Provide the (x, y) coordinate of the cell's center where the given text is located.  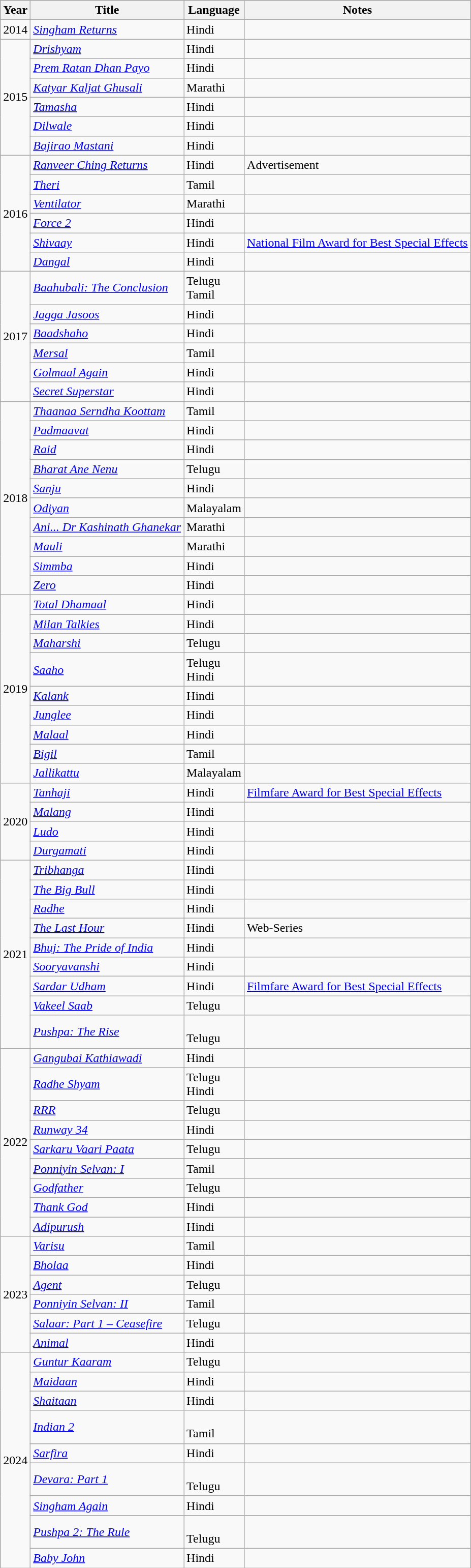
Sarkaru Vaari Paata (107, 1149)
2019 (15, 689)
National Film Award for Best Special Effects (358, 243)
Padmaavat (107, 430)
Radhe Shyam (107, 1084)
Runway 34 (107, 1130)
Baby John (107, 1558)
2018 (15, 498)
Salaar: Part 1 – Ceasefire (107, 1323)
Junglee (107, 715)
Singham Returns (107, 29)
2023 (15, 1294)
Bajirao Mastani (107, 145)
Pushpa: The Rise (107, 1031)
Tamasha (107, 107)
Gangubai Kathiawadi (107, 1058)
Odiyan (107, 508)
2020 (15, 821)
TeluguTamil (214, 288)
Kalank (107, 696)
Bigil (107, 754)
Bhuj: The Pride of India (107, 948)
Shaitaan (107, 1401)
Agent (107, 1285)
Title (107, 10)
Vakeel Saab (107, 1005)
Advertisement (358, 165)
Animal (107, 1343)
Thaanaa Serndha Koottam (107, 411)
Maidaan (107, 1381)
The Big Bull (107, 890)
Godfather (107, 1188)
Ventilator (107, 203)
Language (214, 10)
2015 (15, 97)
Malang (107, 812)
2017 (15, 337)
Dangal (107, 262)
RRR (107, 1110)
Singham Again (107, 1505)
Ludo (107, 831)
Golmaal Again (107, 372)
Bholaa (107, 1265)
Year (15, 10)
Katyar Kaljat Ghusali (107, 87)
Zero (107, 585)
Jagga Jasoos (107, 314)
Prem Ratan Dhan Payo (107, 68)
Malaal (107, 734)
Total Dhamaal (107, 605)
2014 (15, 29)
Saaho (107, 669)
Baadshaho (107, 334)
Durgamati (107, 850)
Pushpa 2: The Rule (107, 1532)
Sooryavanshi (107, 967)
Mauli (107, 546)
Secret Superstar (107, 392)
Baahubali: The Conclusion (107, 288)
Jallikattu (107, 773)
Raid (107, 450)
2021 (15, 954)
Sanju (107, 488)
Ponniyin Selvan: I (107, 1168)
Web-Series (358, 928)
2016 (15, 213)
Indian 2 (107, 1427)
Milan Talkies (107, 624)
Tanhaji (107, 792)
2024 (15, 1460)
Mersal (107, 353)
Bharat Ane Nenu (107, 469)
Maharshi (107, 643)
Dilwale (107, 126)
Shivaay (107, 243)
Thank God (107, 1207)
Varisu (107, 1246)
Force 2 (107, 223)
2022 (15, 1142)
Notes (358, 10)
Sardar Udham (107, 986)
Guntur Kaaram (107, 1362)
Ani... Dr Kashinath Ghanekar (107, 527)
Ponniyin Selvan: II (107, 1304)
Ranveer Ching Returns (107, 165)
Sarfira (107, 1453)
Adipurush (107, 1226)
Simmba (107, 566)
Devara: Part 1 (107, 1479)
The Last Hour (107, 928)
Drishyam (107, 49)
Theri (107, 184)
Radhe (107, 909)
Tribhanga (107, 870)
